Detect which cell encompasses the target text, then output its (x, y) center coordinate. 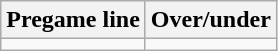
Pregame line (74, 20)
Over/under (210, 20)
